Return (x, y) of the center of cell containing provided text 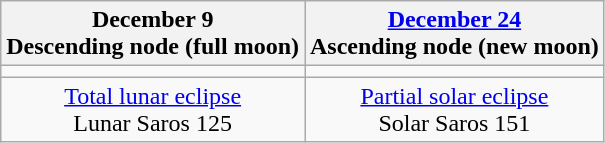
December 9Descending node (full moon) (153, 34)
Total lunar eclipseLunar Saros 125 (153, 110)
Partial solar eclipseSolar Saros 151 (454, 110)
December 24Ascending node (new moon) (454, 34)
